Extract the (x, y) coordinate from the center of the cell holding the provided text.  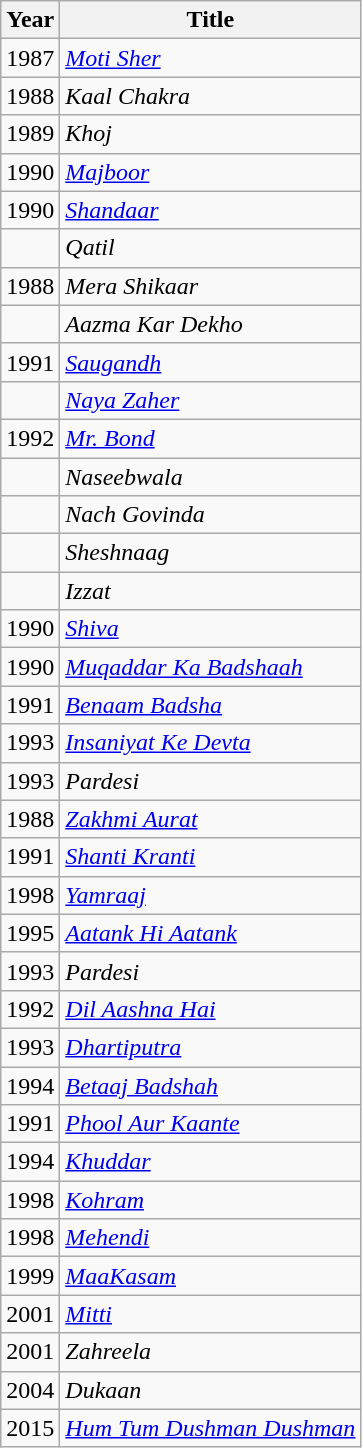
Year (30, 20)
Khuddar (210, 1162)
Kohram (210, 1200)
Moti Sher (210, 58)
Naseebwala (210, 477)
Zakhmi Aurat (210, 819)
Title (210, 20)
Khoj (210, 134)
Mera Shikaar (210, 286)
Hum Tum Dushman Dushman (210, 1428)
Mehendi (210, 1238)
1995 (30, 933)
Yamraaj (210, 895)
Kaal Chakra (210, 96)
Shiva (210, 629)
Benaam Badsha (210, 705)
Nach Govinda (210, 515)
2004 (30, 1390)
Betaaj Badshah (210, 1085)
Shandaar (210, 210)
1987 (30, 58)
1999 (30, 1276)
Mitti (210, 1314)
Aatank Hi Aatank (210, 933)
Zahreela (210, 1352)
Dhartiputra (210, 1047)
Shanti Kranti (210, 857)
Dil Aashna Hai (210, 1009)
Saugandh (210, 362)
Majboor (210, 172)
Muqaddar Ka Badshaah (210, 667)
Mr. Bond (210, 438)
Aazma Kar Dekho (210, 324)
Dukaan (210, 1390)
1989 (30, 134)
2015 (30, 1428)
Izzat (210, 591)
MaaKasam (210, 1276)
Insaniyat Ke Devta (210, 743)
Phool Aur Kaante (210, 1124)
Naya Zaher (210, 400)
Qatil (210, 248)
Sheshnaag (210, 553)
